Pinpoint the cell where the given text exists, returning its (x, y) midpoint coordinate. 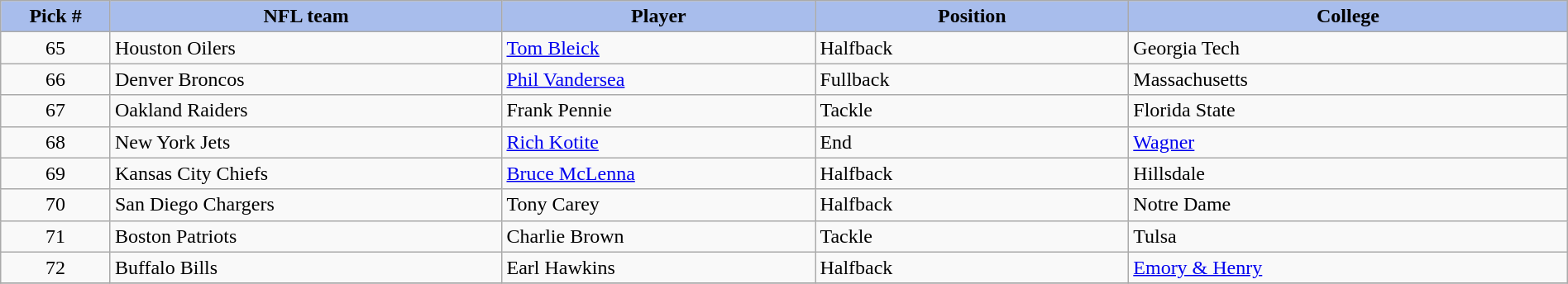
Florida State (1348, 111)
New York Jets (306, 142)
Charlie Brown (658, 236)
Buffalo Bills (306, 267)
Rich Kotite (658, 142)
End (973, 142)
Player (658, 17)
Bruce McLenna (658, 173)
Pick # (56, 17)
69 (56, 173)
70 (56, 205)
66 (56, 79)
Tom Bleick (658, 48)
Notre Dame (1348, 205)
NFL team (306, 17)
Emory & Henry (1348, 267)
Hillsdale (1348, 173)
Boston Patriots (306, 236)
72 (56, 267)
Earl Hawkins (658, 267)
65 (56, 48)
68 (56, 142)
Tony Carey (658, 205)
71 (56, 236)
Frank Pennie (658, 111)
Georgia Tech (1348, 48)
Position (973, 17)
Houston Oilers (306, 48)
Wagner (1348, 142)
Tulsa (1348, 236)
Denver Broncos (306, 79)
Massachusetts (1348, 79)
San Diego Chargers (306, 205)
Oakland Raiders (306, 111)
Fullback (973, 79)
College (1348, 17)
67 (56, 111)
Kansas City Chiefs (306, 173)
Phil Vandersea (658, 79)
